Capture the cell that displays the provided text and extract its (X, Y) central coordinate. 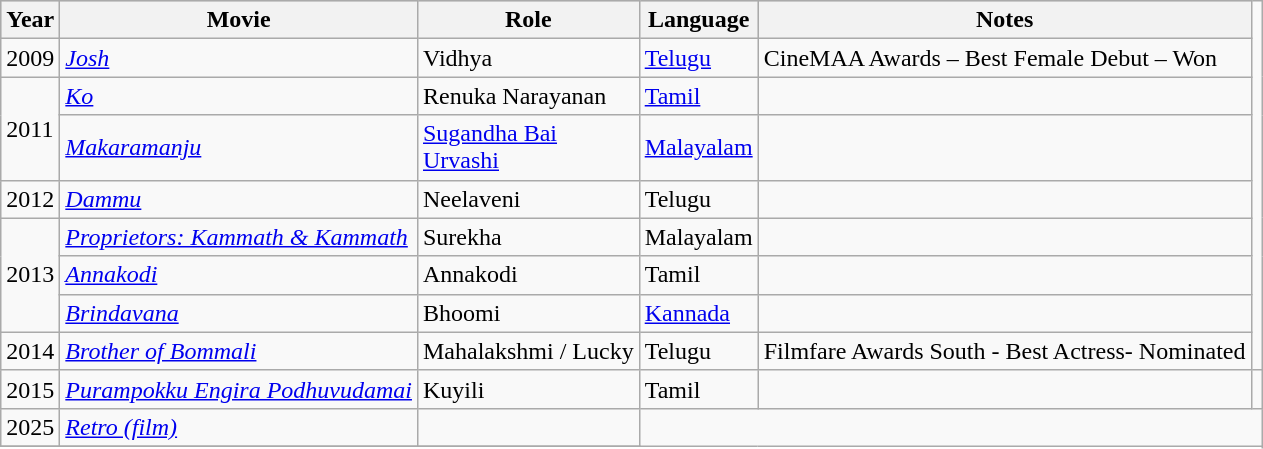
Purampokku Engira Podhuvudamai (239, 389)
Vidhya (528, 58)
Bhoomi (528, 313)
Kuyili (528, 389)
Sugandha Bai Urvashi (528, 148)
Makaramanju (239, 148)
Filmfare Awards South - Best Actress- Nominated (1004, 351)
2011 (30, 128)
2012 (30, 199)
Notes (1004, 20)
2009 (30, 58)
Dammu (239, 199)
Year (30, 20)
2015 (30, 389)
Neelaveni (528, 199)
Brindavana (239, 313)
Mahalakshmi / Lucky (528, 351)
CineMAA Awards – Best Female Debut – Won (1004, 58)
Proprietors: Kammath & Kammath (239, 237)
Josh (239, 58)
Ko (239, 96)
Role (528, 20)
Brother of Bommali (239, 351)
Kannada (698, 313)
Renuka Narayanan (528, 96)
Retro (film) (239, 427)
2025 (30, 427)
Movie (239, 20)
Surekha (528, 237)
2014 (30, 351)
Language (698, 20)
2013 (30, 275)
